Provide the (x, y) coordinate of the cell's center where the given text is located.  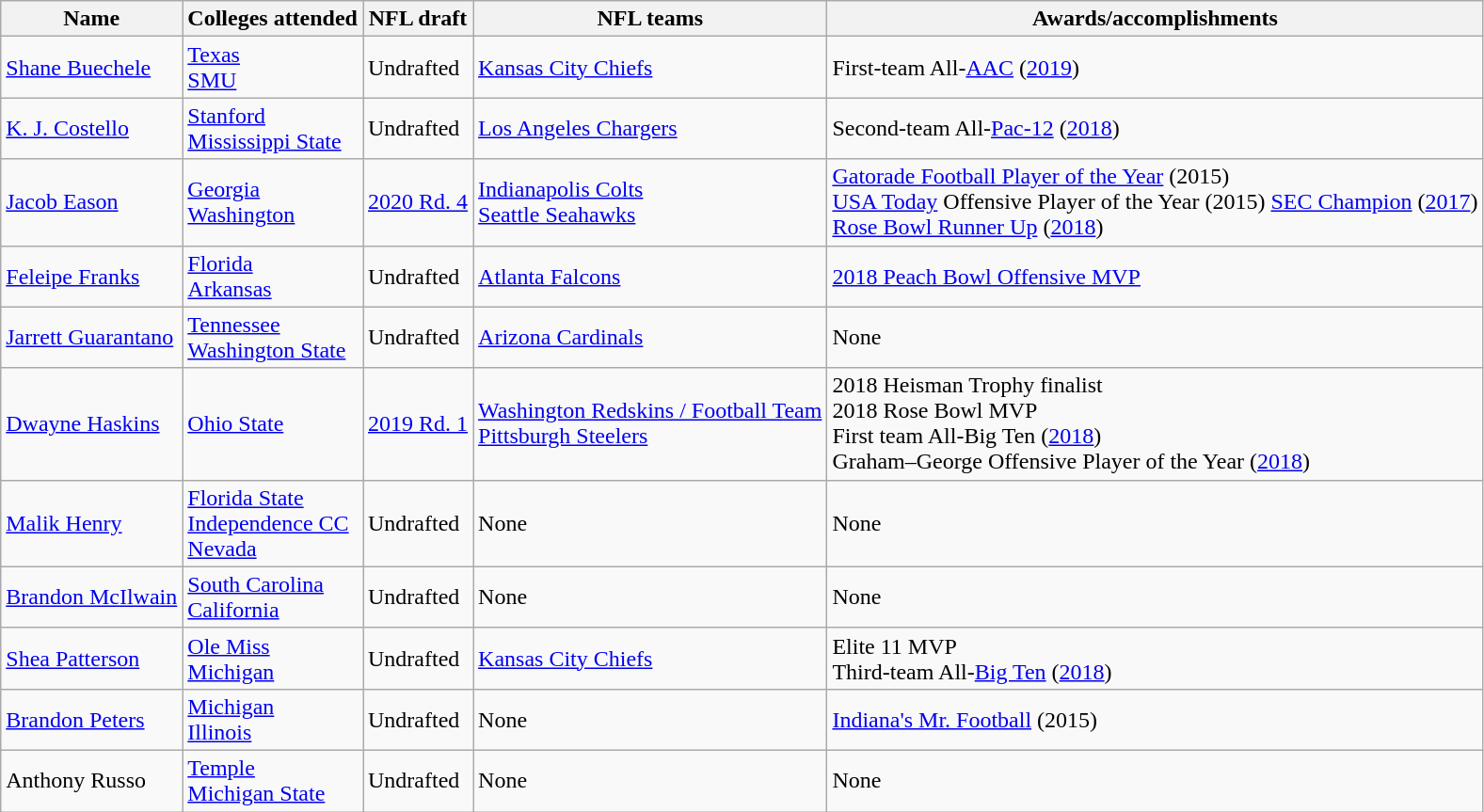
Brandon McIlwain (92, 597)
First-team All-AAC (2019) (1156, 68)
TennesseeWashington State (273, 337)
Anthony Russo (92, 781)
Name (92, 19)
MichiganIllinois (273, 719)
Feleipe Franks (92, 277)
Shane Buechele (92, 68)
Washington Redskins / Football TeamPittsburgh Steelers (650, 423)
South CarolinaCalifornia (273, 597)
Los Angeles Chargers (650, 128)
Shea Patterson (92, 659)
2020 Rd. 4 (418, 202)
Ohio State (273, 423)
StanfordMississippi State (273, 128)
GeorgiaWashington (273, 202)
2018 Heisman Trophy finalist2018 Rose Bowl MVPFirst team All-Big Ten (2018)Graham–George Offensive Player of the Year (2018) (1156, 423)
TempleMichigan State (273, 781)
Brandon Peters (92, 719)
TexasSMU (273, 68)
Jarrett Guarantano (92, 337)
Atlanta Falcons (650, 277)
Gatorade Football Player of the Year (2015) USA Today Offensive Player of the Year (2015) SEC Champion (2017) Rose Bowl Runner Up (2018) (1156, 202)
2019 Rd. 1 (418, 423)
K. J. Costello (92, 128)
Awards/accomplishments (1156, 19)
Malik Henry (92, 523)
Indiana's Mr. Football (2015) (1156, 719)
Dwayne Haskins (92, 423)
Ole Miss Michigan (273, 659)
NFL draft (418, 19)
FloridaArkansas (273, 277)
2018 Peach Bowl Offensive MVP (1156, 277)
NFL teams (650, 19)
Second-team All-Pac-12 (2018) (1156, 128)
Florida StateIndependence CCNevada (273, 523)
Arizona Cardinals (650, 337)
Indianapolis ColtsSeattle Seahawks (650, 202)
Elite 11 MVPThird-team All-Big Ten (2018) (1156, 659)
Jacob Eason (92, 202)
Colleges attended (273, 19)
